Pinpoint the cell where the given text exists, returning its (x, y) midpoint coordinate. 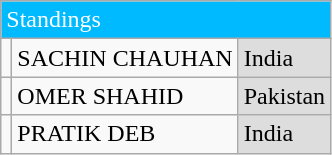
OMER SHAHID (125, 96)
Standings (166, 20)
Pakistan (284, 96)
PRATIK DEB (125, 134)
SACHIN CHAUHAN (125, 58)
